From the cell containing the given text, extract its center point as [x, y] coordinate. 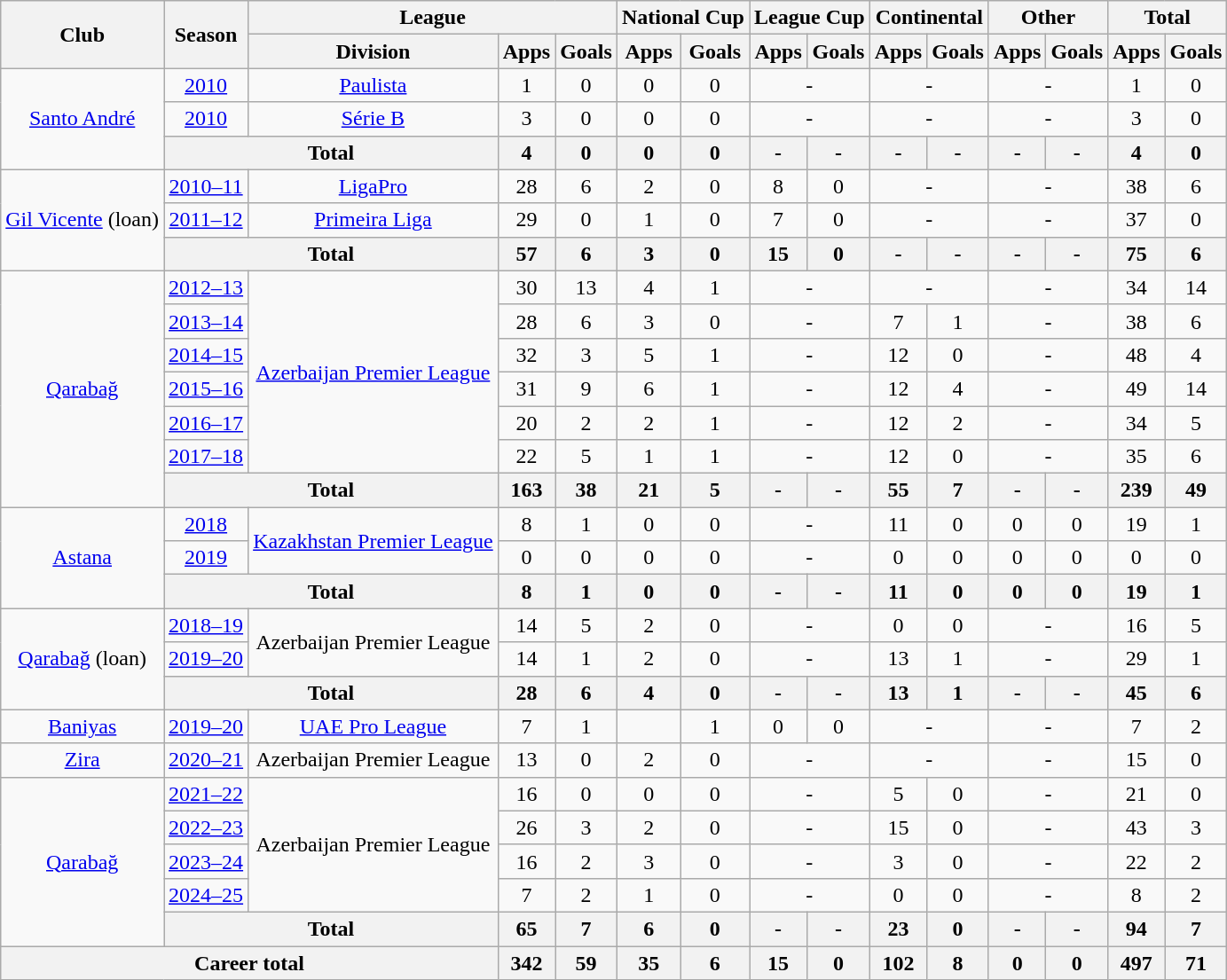
20 [526, 423]
57 [526, 254]
National Cup [683, 18]
48 [1137, 355]
65 [526, 929]
Qarabağ (loan) [83, 659]
UAE Pro League [374, 726]
497 [1137, 962]
2024–25 [206, 895]
2016–17 [206, 423]
Primeira Liga [374, 220]
Astana [83, 558]
45 [1137, 693]
2015–16 [206, 388]
2019 [206, 558]
26 [526, 827]
2022–23 [206, 827]
2018–19 [206, 625]
55 [898, 490]
2017–18 [206, 457]
Continental [929, 18]
Santo André [83, 119]
239 [1137, 490]
163 [526, 490]
43 [1137, 827]
Season [206, 35]
Paulista [374, 85]
2012–13 [206, 287]
Zira [83, 760]
Club [83, 35]
30 [526, 287]
75 [1137, 254]
Other [1048, 18]
League Cup [809, 18]
2013–14 [206, 321]
2020–21 [206, 760]
102 [898, 962]
Gil Vicente (loan) [83, 220]
2018 [206, 524]
31 [526, 388]
32 [526, 355]
9 [586, 388]
94 [1137, 929]
2011–12 [206, 220]
2021–22 [206, 794]
Kazakhstan Premier League [374, 541]
59 [586, 962]
37 [1137, 220]
2023–24 [206, 861]
2010–11 [206, 186]
Baniyas [83, 726]
342 [526, 962]
Série B [374, 119]
Division [374, 51]
Career total [249, 962]
2014–15 [206, 355]
71 [1196, 962]
23 [898, 929]
League [433, 18]
LigaPro [374, 186]
